Extract the [X, Y] coordinate from the center of the cell holding the provided text.  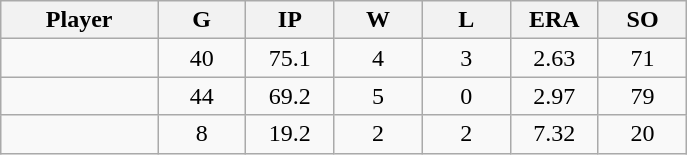
40 [202, 58]
2.63 [554, 58]
20 [642, 134]
19.2 [290, 134]
7.32 [554, 134]
G [202, 20]
Player [80, 20]
4 [378, 58]
IP [290, 20]
69.2 [290, 96]
ERA [554, 20]
3 [466, 58]
44 [202, 96]
2.97 [554, 96]
75.1 [290, 58]
71 [642, 58]
L [466, 20]
W [378, 20]
5 [378, 96]
8 [202, 134]
79 [642, 96]
SO [642, 20]
0 [466, 96]
